Scan for the cell matching the given text and deliver its [X, Y] coordinate at center. 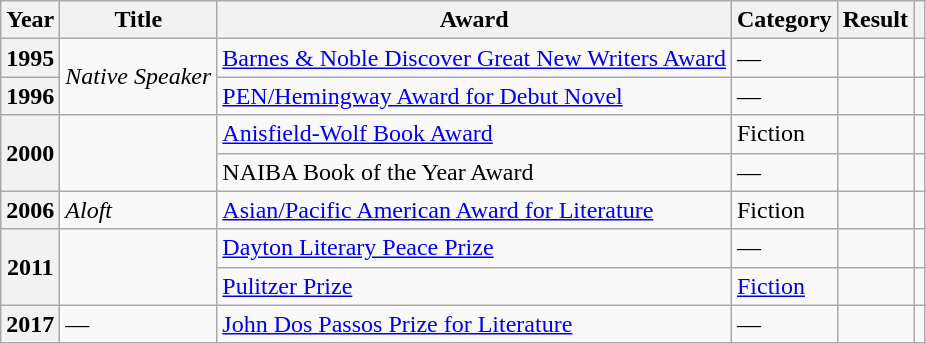
NAIBA Book of the Year Award [474, 172]
Asian/Pacific American Award for Literature [474, 210]
1996 [30, 96]
Award [474, 20]
Aloft [138, 210]
PEN/Hemingway Award for Debut Novel [474, 96]
Year [30, 20]
John Dos Passos Prize for Literature [474, 324]
2006 [30, 210]
2011 [30, 267]
2017 [30, 324]
Pulitzer Prize [474, 286]
Category [784, 20]
Anisfield-Wolf Book Award [474, 134]
Dayton Literary Peace Prize [474, 248]
Native Speaker [138, 77]
Barnes & Noble Discover Great New Writers Award [474, 58]
Result [875, 20]
2000 [30, 153]
1995 [30, 58]
Title [138, 20]
